Pinpoint the cell where the given text exists, returning its (X, Y) midpoint coordinate. 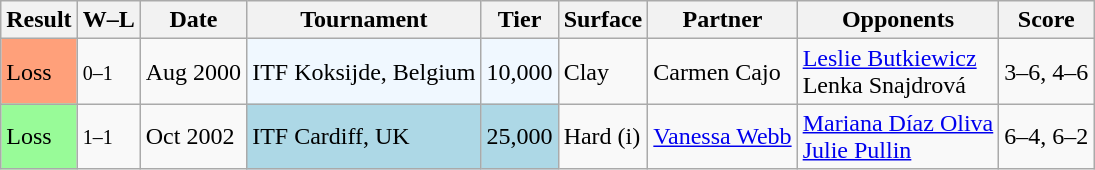
Oct 2002 (193, 136)
0–1 (108, 72)
Mariana Díaz Oliva Julie Pullin (898, 136)
Aug 2000 (193, 72)
Carmen Cajo (722, 72)
Opponents (898, 20)
Score (1046, 20)
Tier (520, 20)
Date (193, 20)
6–4, 6–2 (1046, 136)
25,000 (520, 136)
Result (39, 20)
1–1 (108, 136)
Partner (722, 20)
Clay (603, 72)
ITF Koksijde, Belgium (364, 72)
Tournament (364, 20)
W–L (108, 20)
ITF Cardiff, UK (364, 136)
Hard (i) (603, 136)
10,000 (520, 72)
Surface (603, 20)
Vanessa Webb (722, 136)
Leslie Butkiewicz Lenka Snajdrová (898, 72)
3–6, 4–6 (1046, 72)
